Pinpoint the cell where the given text exists, returning its [x, y] midpoint coordinate. 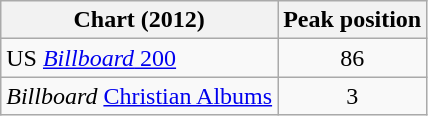
US Billboard 200 [140, 58]
Peak position [352, 20]
Billboard Christian Albums [140, 96]
Chart (2012) [140, 20]
3 [352, 96]
86 [352, 58]
